Locate the cell with the specified text and output its (x, y) center coordinate. 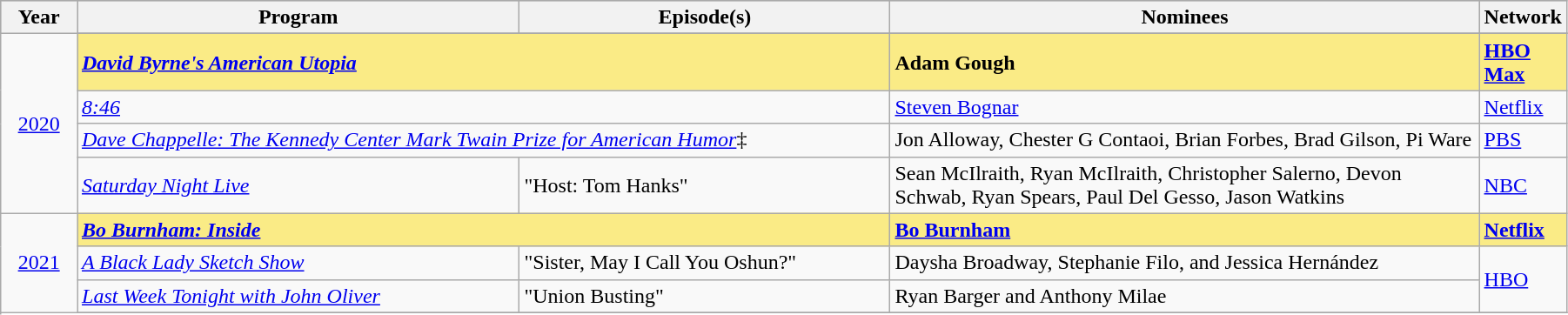
Last Week Tonight with John Oliver (298, 296)
PBS (1523, 140)
Bo Burnham (1185, 230)
Daysha Broadway, Stephanie Filo, and Jessica Hernández (1185, 263)
Sean McIlraith, Ryan McIlraith, Christopher Salerno, Devon Schwab, Ryan Spears, Paul Del Gesso, Jason Watkins (1185, 184)
Network (1523, 17)
A Black Lady Sketch Show (298, 263)
2021 (39, 263)
Dave Chappelle: The Kennedy Center Mark Twain Prize for American Humor‡ (483, 140)
Steven Bognar (1185, 107)
Program (298, 17)
"Host: Tom Hanks" (705, 184)
David Byrne's American Utopia (483, 63)
2020 (39, 124)
Ryan Barger and Anthony Milae (1185, 296)
NBC (1523, 184)
Bo Burnham: Inside (483, 230)
Saturday Night Live (298, 184)
"Sister, May I Call You Oshun?" (705, 263)
Jon Alloway, Chester G Contaoi, Brian Forbes, Brad Gilson, Pi Ware (1185, 140)
HBO (1523, 279)
Adam Gough (1185, 63)
Episode(s) (705, 17)
HBO Max (1523, 63)
"Union Busting" (705, 296)
Year (39, 17)
8:46 (483, 107)
Nominees (1185, 17)
